Identify which cell holds the provided text, then report its [x, y] central coordinate. 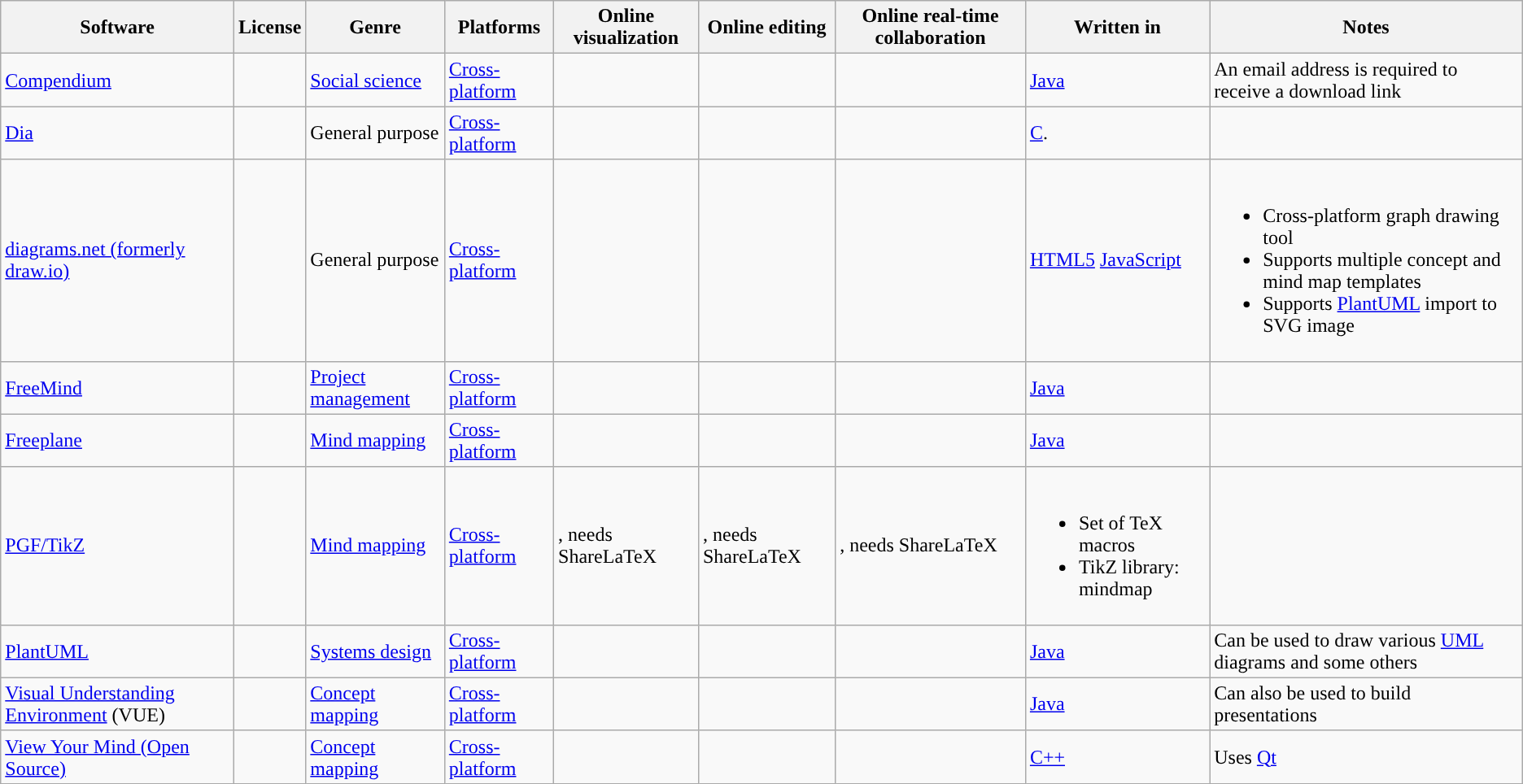
Online visualization [626, 28]
Notes [1367, 28]
Systems design [375, 651]
C. [1117, 133]
diagrams.net (formerly draw.io) [117, 260]
Can be used to draw various UML diagrams and some others [1367, 651]
An email address is required to receive a download link [1367, 80]
Genre [375, 28]
View Your Mind (Open Source) [117, 756]
License [269, 28]
Cross-platform graph drawing toolSupports multiple concept and mind map templatesSupports PlantUML import to SVG image [1367, 260]
Freeplane [117, 441]
Software [117, 28]
Online editing [766, 28]
Project management [375, 387]
Compendium [117, 80]
Platforms [499, 28]
Social science [375, 80]
FreeMind [117, 387]
Dia [117, 133]
Visual Understanding Environment (VUE) [117, 704]
PGF/TikZ [117, 546]
PlantUML [117, 651]
Uses Qt [1367, 756]
Can also be used to build presentations [1367, 704]
C++ [1117, 756]
HTML5 JavaScript [1117, 260]
Written in [1117, 28]
Set of TeX macrosTikZ library: mindmap [1117, 546]
Online real-time collaboration [931, 28]
